Determine the (X, Y) coordinate at the center of the cell enclosing the given text.  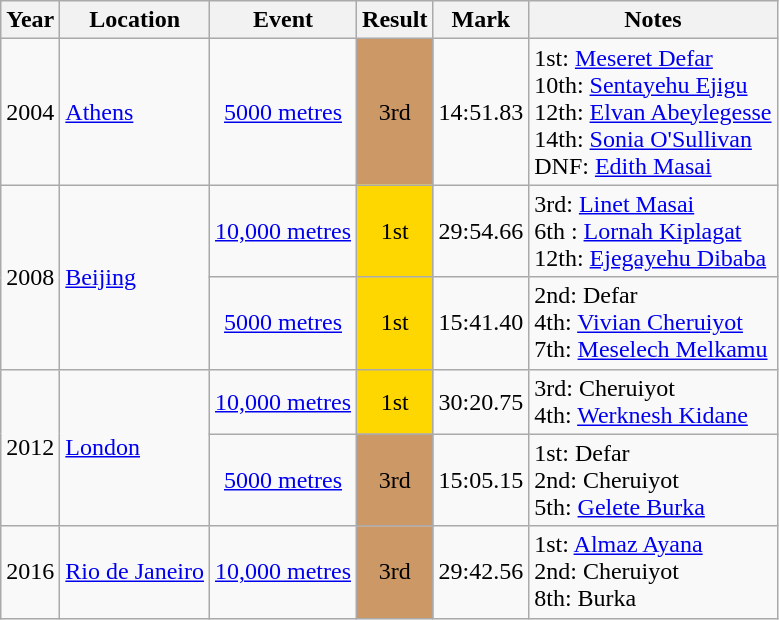
1st: Defar2nd: Cheruiyot5th: Gelete Burka (653, 480)
2nd: Defar4th: Vivian Cheruiyot7th: Meselech Melkamu (653, 323)
London (135, 448)
Athens (135, 112)
2012 (30, 448)
15:41.40 (481, 323)
29:42.56 (481, 572)
Notes (653, 20)
Event (284, 20)
Location (135, 20)
30:20.75 (481, 402)
Result (395, 20)
14:51.83 (481, 112)
29:54.66 (481, 231)
1st: Almaz Ayana2nd: Cheruiyot8th: Burka (653, 572)
Beijing (135, 277)
Mark (481, 20)
15:05.15 (481, 480)
Rio de Janeiro (135, 572)
2008 (30, 277)
3rd: Cheruiyot4th: Werknesh Kidane (653, 402)
Year (30, 20)
1st: Meseret Defar10th: Sentayehu Ejigu12th: Elvan Abeylegesse14th: Sonia O'SullivanDNF: Edith Masai (653, 112)
2016 (30, 572)
3rd: Linet Masai6th : Lornah Kiplagat12th: Ejegayehu Dibaba (653, 231)
2004 (30, 112)
